Extract the (X, Y) coordinate from the center of the cell holding the provided text.  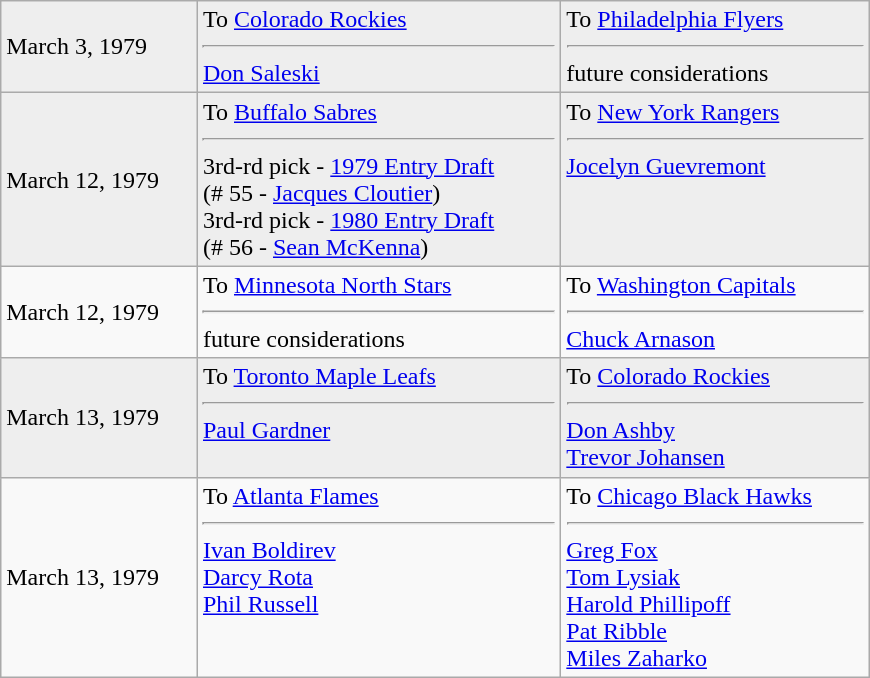
To Chicago Black HawksGreg FoxTom LysiakHarold PhillipoffPat RibbleMiles Zaharko (715, 577)
To Toronto Maple LeafsPaul Gardner (378, 418)
To Colorado RockiesDon Saleski (378, 47)
To Atlanta FlamesIvan BoldirevDarcy RotaPhil Russell (378, 577)
To Minnesota North Starsfuture considerations (378, 312)
To Washington CapitalsChuck Arnason (715, 312)
March 3, 1979 (100, 47)
To New York RangersJocelyn Guevremont (715, 180)
To Philadelphia Flyersfuture considerations (715, 47)
To Colorado RockiesDon AshbyTrevor Johansen (715, 418)
To Buffalo Sabres3rd-rd pick - 1979 Entry Draft(# 55 - Jacques Cloutier)3rd-rd pick - 1980 Entry Draft(# 56 - Sean McKenna) (378, 180)
